Extract the (X, Y) coordinate from the center of the cell holding the provided text.  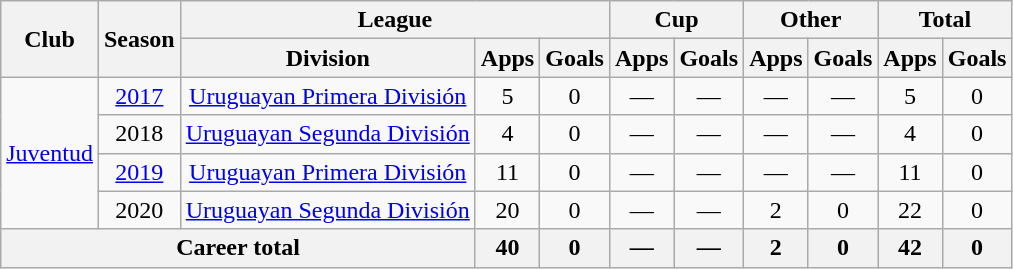
Division (328, 58)
Cup (676, 20)
Season (139, 39)
20 (507, 210)
Other (811, 20)
Club (50, 39)
42 (910, 248)
Career total (238, 248)
40 (507, 248)
2020 (139, 210)
League (394, 20)
2019 (139, 172)
Total (945, 20)
2017 (139, 96)
22 (910, 210)
Juventud (50, 153)
2018 (139, 134)
